Return the [X, Y] coordinate for the center point of the cell that contains the specified text.  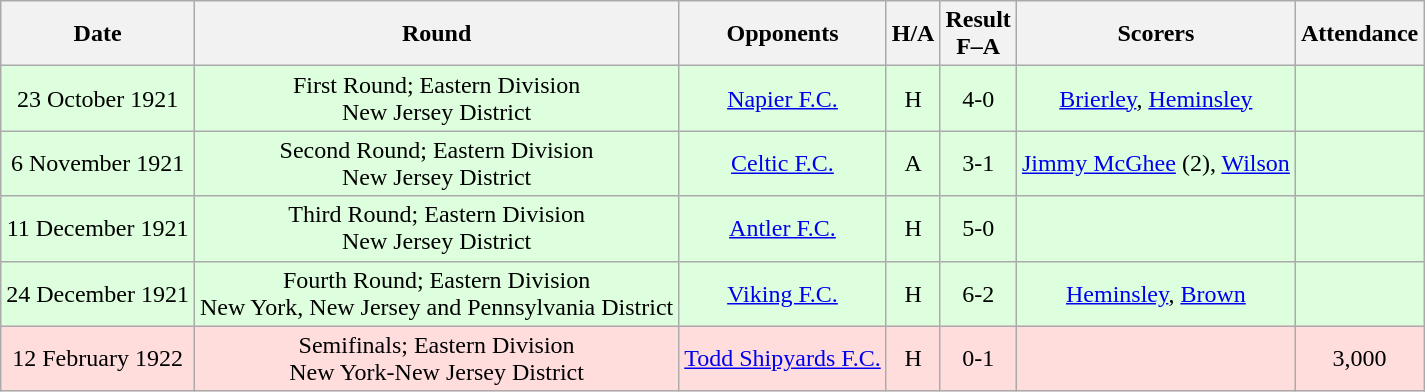
Celtic F.C. [782, 164]
Antler F.C. [782, 228]
Todd Shipyards F.C. [782, 358]
Opponents [782, 34]
Attendance [1359, 34]
Semifinals; Eastern DivisionNew York-New Jersey District [436, 358]
Viking F.C. [782, 294]
23 October 1921 [98, 98]
ResultF–A [978, 34]
Jimmy McGhee (2), Wilson [1156, 164]
Round [436, 34]
Brierley, Heminsley [1156, 98]
Third Round; Eastern DivisionNew Jersey District [436, 228]
Scorers [1156, 34]
Napier F.C. [782, 98]
3-1 [978, 164]
6 November 1921 [98, 164]
4-0 [978, 98]
Date [98, 34]
11 December 1921 [98, 228]
3,000 [1359, 358]
H/A [913, 34]
Fourth Round; Eastern DivisionNew York, New Jersey and Pennsylvania District [436, 294]
First Round; Eastern DivisionNew Jersey District [436, 98]
A [913, 164]
6-2 [978, 294]
Heminsley, Brown [1156, 294]
Second Round; Eastern DivisionNew Jersey District [436, 164]
5-0 [978, 228]
0-1 [978, 358]
24 December 1921 [98, 294]
12 February 1922 [98, 358]
